Detect which cell encompasses the target text, then output its [X, Y] center coordinate. 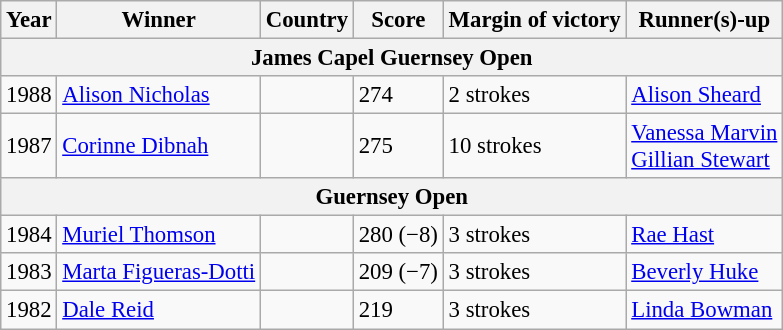
219 [398, 310]
Marta Figueras-Dotti [159, 273]
Muriel Thomson [159, 235]
Year [29, 20]
James Capel Guernsey Open [392, 58]
Rae Hast [704, 235]
275 [398, 146]
Country [306, 20]
209 (−7) [398, 273]
2 strokes [534, 95]
1984 [29, 235]
Beverly Huke [704, 273]
Alison Nicholas [159, 95]
Score [398, 20]
Margin of victory [534, 20]
Guernsey Open [392, 197]
Linda Bowman [704, 310]
1983 [29, 273]
274 [398, 95]
Vanessa Marvin Gillian Stewart [704, 146]
1988 [29, 95]
Corinne Dibnah [159, 146]
1987 [29, 146]
1982 [29, 310]
10 strokes [534, 146]
Alison Sheard [704, 95]
Runner(s)-up [704, 20]
Dale Reid [159, 310]
280 (−8) [398, 235]
Winner [159, 20]
